Find where the given text appears and provide that cell's center as [x, y] coordinate. 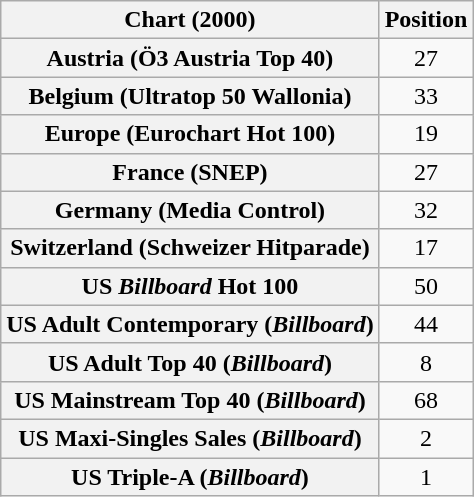
Belgium (Ultratop 50 Wallonia) [190, 96]
68 [426, 400]
Austria (Ö3 Austria Top 40) [190, 58]
50 [426, 286]
2 [426, 438]
US Maxi-Singles Sales (Billboard) [190, 438]
Chart (2000) [190, 20]
32 [426, 210]
France (SNEP) [190, 172]
Switzerland (Schweizer Hitparade) [190, 248]
Europe (Eurochart Hot 100) [190, 134]
8 [426, 362]
19 [426, 134]
US Adult Contemporary (Billboard) [190, 324]
Germany (Media Control) [190, 210]
US Adult Top 40 (Billboard) [190, 362]
33 [426, 96]
Position [426, 20]
44 [426, 324]
US Mainstream Top 40 (Billboard) [190, 400]
US Billboard Hot 100 [190, 286]
US Triple-A (Billboard) [190, 477]
17 [426, 248]
1 [426, 477]
